Output the (X, Y) coordinate of the center of the cell containing the given text.  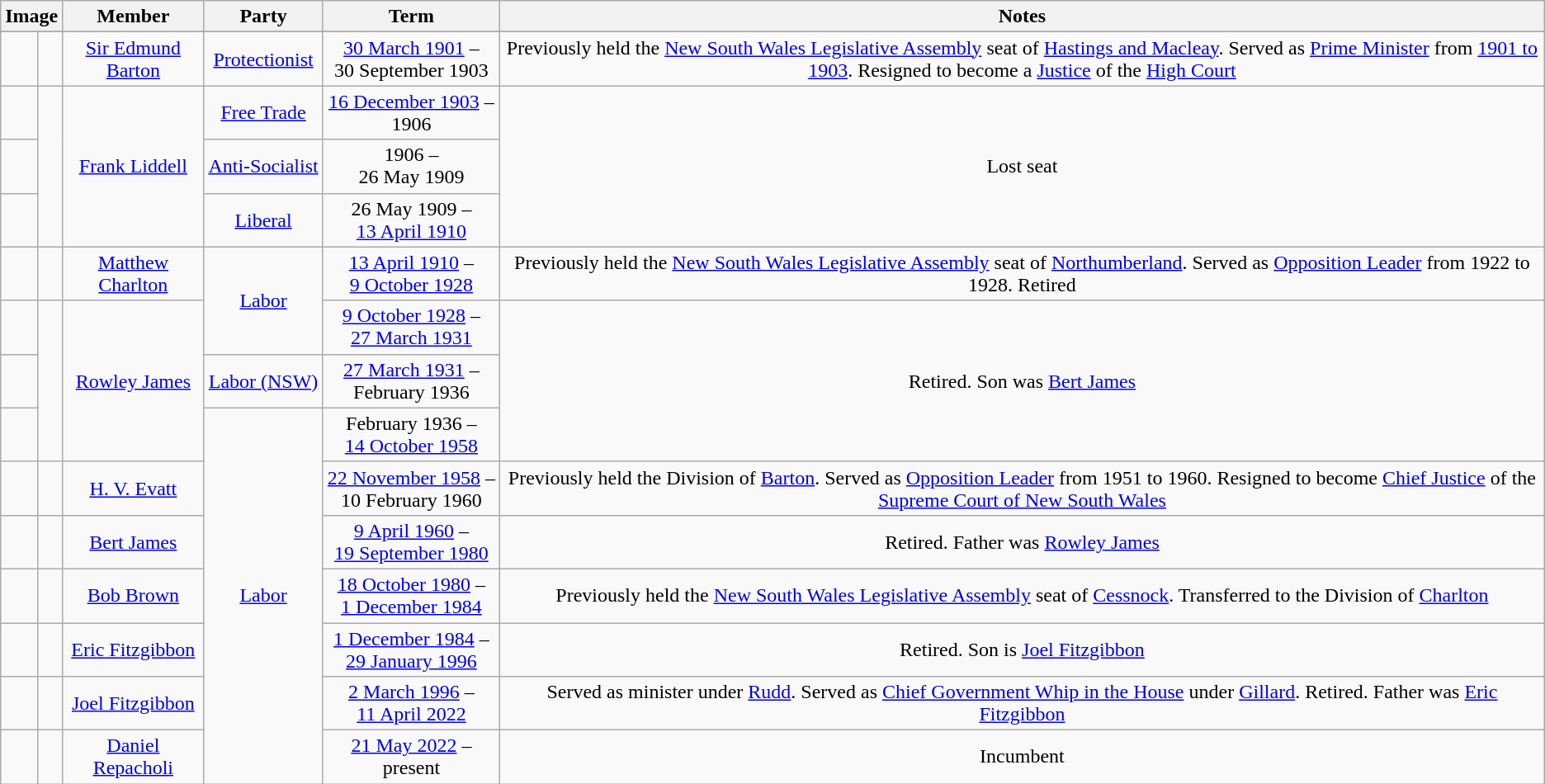
30 March 1901 –30 September 1903 (411, 59)
Image (31, 17)
1 December 1984 –29 January 1996 (411, 649)
27 March 1931 –February 1936 (411, 381)
Sir Edmund Barton (134, 59)
Daniel Repacholi (134, 758)
9 April 1960 –19 September 1980 (411, 541)
Retired. Father was Rowley James (1023, 541)
Previously held the New South Wales Legislative Assembly seat of Cessnock. Transferred to the Division of Charlton (1023, 596)
2 March 1996 –11 April 2022 (411, 703)
Member (134, 17)
Frank Liddell (134, 167)
February 1936 –14 October 1958 (411, 434)
Bob Brown (134, 596)
Lost seat (1023, 167)
1906 –26 May 1909 (411, 167)
Rowley James (134, 381)
9 October 1928 –27 March 1931 (411, 327)
Matthew Charlton (134, 274)
26 May 1909 –13 April 1910 (411, 220)
16 December 1903 –1906 (411, 112)
Term (411, 17)
Free Trade (263, 112)
Anti-Socialist (263, 167)
Served as minister under Rudd. Served as Chief Government Whip in the House under Gillard. Retired. Father was Eric Fitzgibbon (1023, 703)
Retired. Son was Bert James (1023, 381)
13 April 1910 –9 October 1928 (411, 274)
Labor (NSW) (263, 381)
H. V. Evatt (134, 489)
Previously held the New South Wales Legislative Assembly seat of Northumberland. Served as Opposition Leader from 1922 to 1928. Retired (1023, 274)
22 November 1958 –10 February 1960 (411, 489)
Joel Fitzgibbon (134, 703)
Retired. Son is Joel Fitzgibbon (1023, 649)
Protectionist (263, 59)
18 October 1980 –1 December 1984 (411, 596)
Notes (1023, 17)
Liberal (263, 220)
Party (263, 17)
Eric Fitzgibbon (134, 649)
Incumbent (1023, 758)
21 May 2022 –present (411, 758)
Bert James (134, 541)
